Search for the cell housing the specified text and yield its (X, Y) center coordinate. 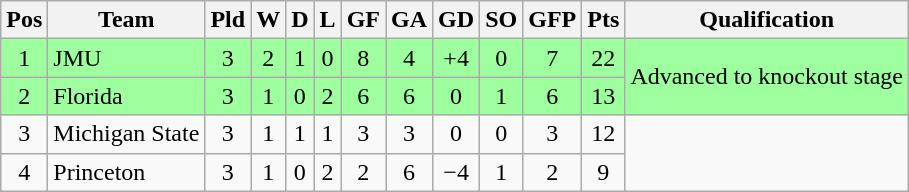
GF (363, 20)
Team (126, 20)
Pld (228, 20)
7 (552, 58)
GFP (552, 20)
−4 (456, 172)
GA (410, 20)
+4 (456, 58)
Advanced to knockout stage (767, 77)
12 (604, 134)
8 (363, 58)
Michigan State (126, 134)
13 (604, 96)
GD (456, 20)
Qualification (767, 20)
Pts (604, 20)
22 (604, 58)
Pos (24, 20)
Princeton (126, 172)
W (268, 20)
SO (502, 20)
JMU (126, 58)
9 (604, 172)
D (300, 20)
L (328, 20)
Florida (126, 96)
